Find where the given text appears and provide that cell's center as (x, y) coordinate. 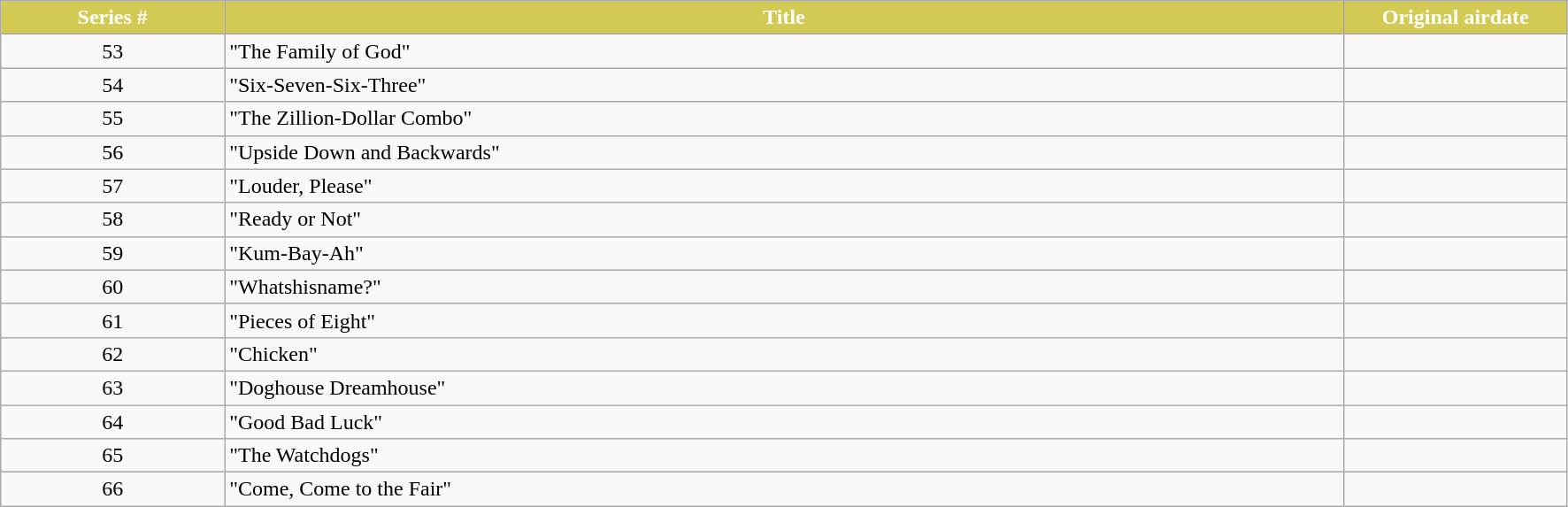
"Chicken" (784, 354)
66 (113, 489)
55 (113, 119)
"The Family of God" (784, 51)
"Pieces of Eight" (784, 320)
57 (113, 186)
"Doghouse Dreamhouse" (784, 388)
62 (113, 354)
Series # (113, 18)
60 (113, 287)
63 (113, 388)
"Six-Seven-Six-Three" (784, 85)
53 (113, 51)
"Louder, Please" (784, 186)
"Kum-Bay-Ah" (784, 253)
64 (113, 422)
58 (113, 219)
Title (784, 18)
"The Watchdogs" (784, 456)
54 (113, 85)
59 (113, 253)
"Come, Come to the Fair" (784, 489)
Original airdate (1455, 18)
"Upside Down and Backwards" (784, 152)
"Whatshisname?" (784, 287)
65 (113, 456)
"The Zillion-Dollar Combo" (784, 119)
61 (113, 320)
"Ready or Not" (784, 219)
56 (113, 152)
"Good Bad Luck" (784, 422)
